Return [x, y] of the center of cell containing provided text 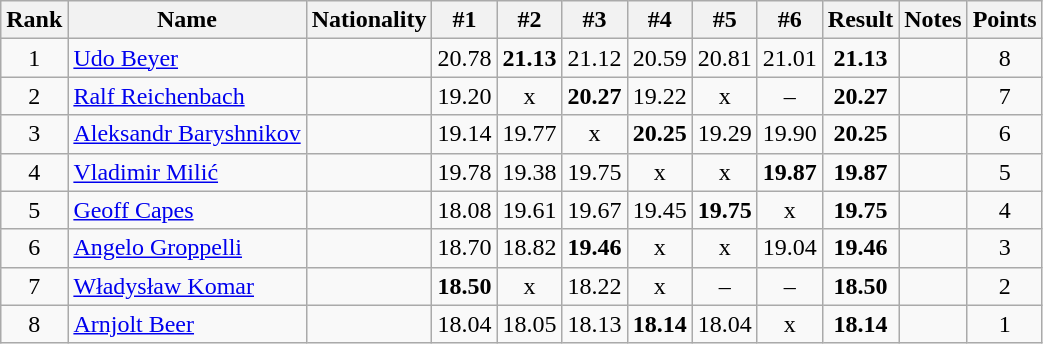
19.04 [790, 248]
19.45 [660, 210]
Aleksandr Baryshnikov [187, 134]
21.01 [790, 58]
19.78 [464, 172]
Points [1004, 20]
20.81 [724, 58]
20.78 [464, 58]
19.77 [530, 134]
19.38 [530, 172]
18.82 [530, 248]
19.61 [530, 210]
19.67 [594, 210]
19.20 [464, 96]
Rank [34, 20]
Władysław Komar [187, 286]
18.13 [594, 324]
Ralf Reichenbach [187, 96]
18.05 [530, 324]
19.90 [790, 134]
Name [187, 20]
19.22 [660, 96]
#1 [464, 20]
#2 [530, 20]
19.29 [724, 134]
18.70 [464, 248]
#4 [660, 20]
Geoff Capes [187, 210]
#5 [724, 20]
18.22 [594, 286]
#3 [594, 20]
Udo Beyer [187, 58]
#6 [790, 20]
18.08 [464, 210]
21.12 [594, 58]
Result [860, 20]
19.14 [464, 134]
Nationality [369, 20]
20.59 [660, 58]
Notes [933, 20]
Arnjolt Beer [187, 324]
Angelo Groppelli [187, 248]
Vladimir Milić [187, 172]
